Provide the [x, y] coordinate of the cell's center where the given text is located.  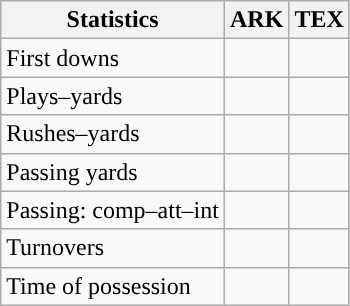
Rushes–yards [113, 134]
Passing: comp–att–int [113, 210]
Turnovers [113, 248]
Time of possession [113, 286]
Passing yards [113, 172]
Statistics [113, 20]
First downs [113, 58]
ARK [256, 20]
Plays–yards [113, 96]
TEX [319, 20]
